Extract the (x, y) coordinate from the center of the cell holding the provided text.  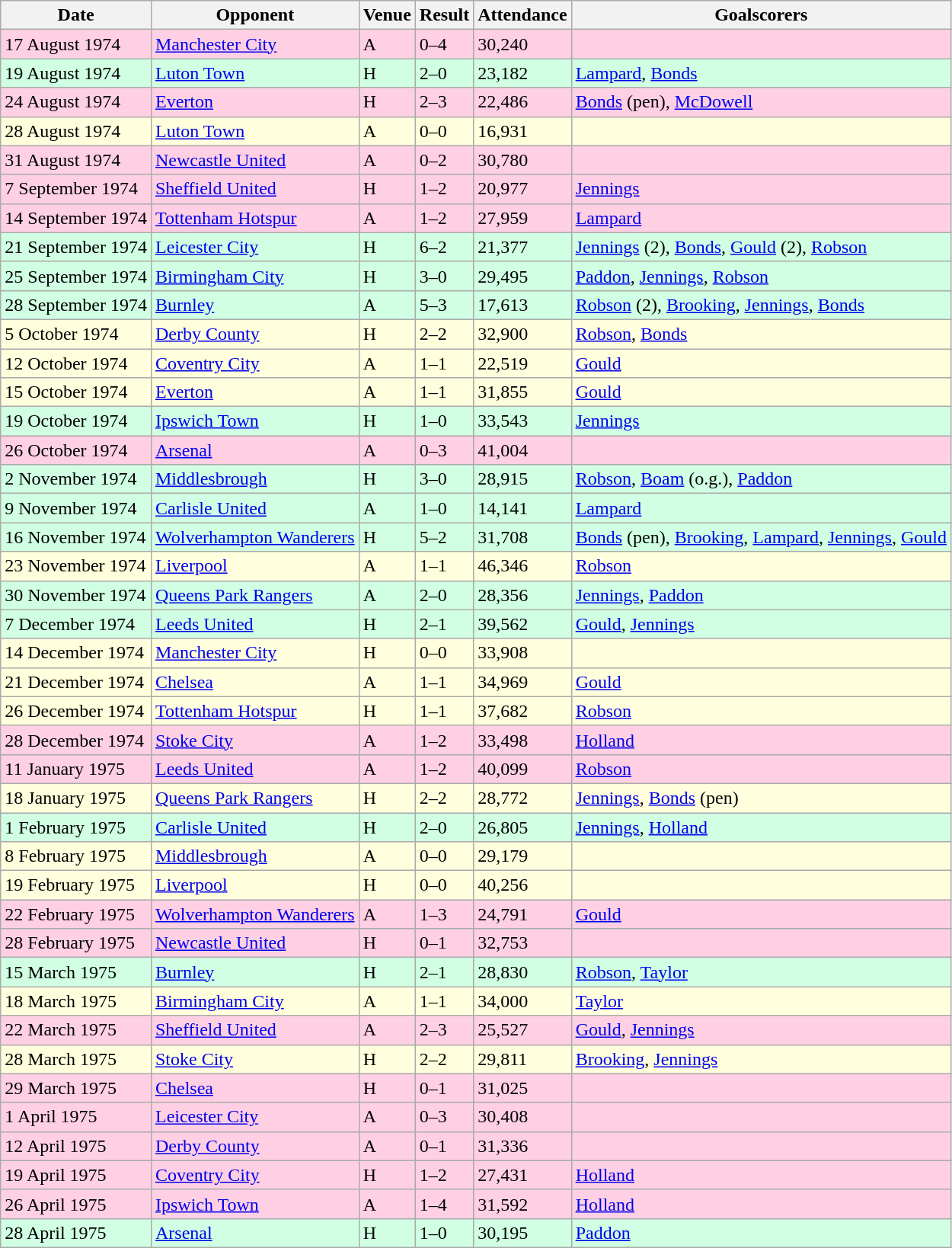
26 April 1975 (76, 1204)
1 April 1975 (76, 1117)
25,527 (522, 1030)
21,377 (522, 247)
Brooking, Jennings (761, 1059)
9 November 1974 (76, 508)
26 December 1974 (76, 711)
19 October 1974 (76, 421)
34,000 (522, 1001)
0–4 (444, 44)
1–4 (444, 1204)
Robson, Taylor (761, 972)
Robson (2), Brooking, Jennings, Bonds (761, 305)
14,141 (522, 508)
0–2 (444, 160)
Bonds (pen), Brooking, Lampard, Jennings, Gould (761, 537)
30,408 (522, 1117)
28 September 1974 (76, 305)
2 November 1974 (76, 479)
19 February 1975 (76, 885)
Taylor (761, 1001)
22,519 (522, 363)
19 August 1974 (76, 73)
40,256 (522, 885)
14 December 1974 (76, 653)
Goalscorers (761, 15)
28,830 (522, 972)
5 October 1974 (76, 334)
26 October 1974 (76, 450)
32,753 (522, 943)
18 January 1975 (76, 798)
31,708 (522, 537)
Attendance (522, 15)
6–2 (444, 247)
22 February 1975 (76, 914)
31,855 (522, 392)
Robson, Bonds (761, 334)
24 August 1974 (76, 102)
Jennings (2), Bonds, Gould (2), Robson (761, 247)
1 February 1975 (76, 827)
28 March 1975 (76, 1059)
19 April 1975 (76, 1175)
22 March 1975 (76, 1030)
33,543 (522, 421)
32,900 (522, 334)
12 April 1975 (76, 1146)
33,908 (522, 653)
31 August 1974 (76, 160)
29,811 (522, 1059)
Paddon, Jennings, Robson (761, 276)
33,498 (522, 740)
29 March 1975 (76, 1088)
40,099 (522, 769)
16,931 (522, 131)
5–2 (444, 537)
27,431 (522, 1175)
18 March 1975 (76, 1001)
20,977 (522, 189)
Date (76, 15)
23,182 (522, 73)
29,495 (522, 276)
22,486 (522, 102)
Jennings, Paddon (761, 595)
16 November 1974 (76, 537)
Lampard, Bonds (761, 73)
7 December 1974 (76, 624)
Robson, Boam (o.g.), Paddon (761, 479)
28,772 (522, 798)
1–3 (444, 914)
Jennings, Holland (761, 827)
37,682 (522, 711)
34,969 (522, 682)
27,959 (522, 218)
5–3 (444, 305)
28,915 (522, 479)
8 February 1975 (76, 856)
17,613 (522, 305)
30 November 1974 (76, 595)
25 September 1974 (76, 276)
23 November 1974 (76, 566)
Jennings, Bonds (pen) (761, 798)
24,791 (522, 914)
30,240 (522, 44)
31,336 (522, 1146)
21 September 1974 (76, 247)
14 September 1974 (76, 218)
46,346 (522, 566)
28 April 1975 (76, 1233)
31,025 (522, 1088)
11 January 1975 (76, 769)
28 December 1974 (76, 740)
39,562 (522, 624)
15 March 1975 (76, 972)
Venue (387, 15)
15 October 1974 (76, 392)
21 December 1974 (76, 682)
31,592 (522, 1204)
28 August 1974 (76, 131)
Paddon (761, 1233)
Opponent (254, 15)
28,356 (522, 595)
30,780 (522, 160)
12 October 1974 (76, 363)
30,195 (522, 1233)
7 September 1974 (76, 189)
29,179 (522, 856)
Bonds (pen), McDowell (761, 102)
41,004 (522, 450)
26,805 (522, 827)
28 February 1975 (76, 943)
17 August 1974 (76, 44)
Result (444, 15)
